Provide the [X, Y] coordinate of the cell's center where the given text is located.  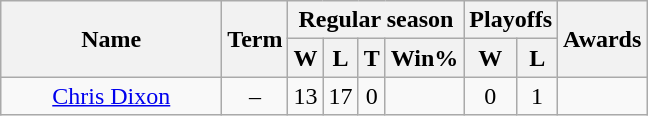
Name [112, 39]
Chris Dixon [112, 96]
Term [255, 39]
Regular season [376, 20]
Win% [424, 58]
13 [306, 96]
1 [538, 96]
– [255, 96]
17 [340, 96]
Playoffs [511, 20]
Awards [602, 39]
T [372, 58]
